For the text-containing cell, return its midpoint in (x, y) coordinate format. 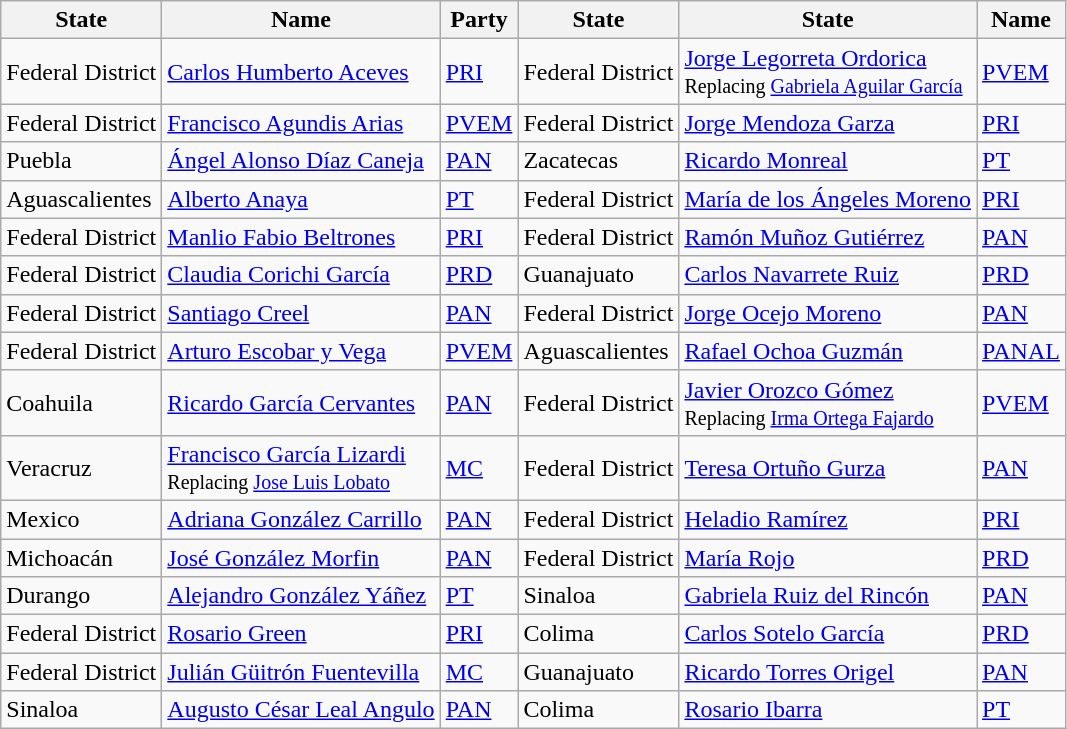
Rosario Green (301, 634)
Ramón Muñoz Gutiérrez (828, 237)
María de los Ángeles Moreno (828, 199)
Claudia Corichi García (301, 275)
Puebla (82, 161)
Julián Güitrón Fuentevilla (301, 672)
Jorge Mendoza Garza (828, 123)
José González Morfin (301, 557)
Rafael Ochoa Guzmán (828, 351)
Jorge Legorreta OrdoricaReplacing Gabriela Aguilar García (828, 72)
Rosario Ibarra (828, 710)
Gabriela Ruiz del Rincón (828, 596)
Francisco García LizardiReplacing Jose Luis Lobato (301, 468)
Ricardo Monreal (828, 161)
Adriana González Carrillo (301, 519)
Zacatecas (598, 161)
Teresa Ortuño Gurza (828, 468)
Ricardo García Cervantes (301, 402)
Manlio Fabio Beltrones (301, 237)
Augusto César Leal Angulo (301, 710)
Ricardo Torres Origel (828, 672)
Francisco Agundis Arias (301, 123)
Alejandro González Yáñez (301, 596)
Alberto Anaya (301, 199)
Arturo Escobar y Vega (301, 351)
María Rojo (828, 557)
PANAL (1022, 351)
Party (479, 20)
Michoacán (82, 557)
Carlos Sotelo García (828, 634)
Jorge Ocejo Moreno (828, 313)
Mexico (82, 519)
Durango (82, 596)
Carlos Humberto Aceves (301, 72)
Veracruz (82, 468)
Heladio Ramírez (828, 519)
Coahuila (82, 402)
Carlos Navarrete Ruiz (828, 275)
Ángel Alonso Díaz Caneja (301, 161)
Javier Orozco GómezReplacing Irma Ortega Fajardo (828, 402)
Santiago Creel (301, 313)
